Scan for the cell matching the given text and deliver its (x, y) coordinate at center. 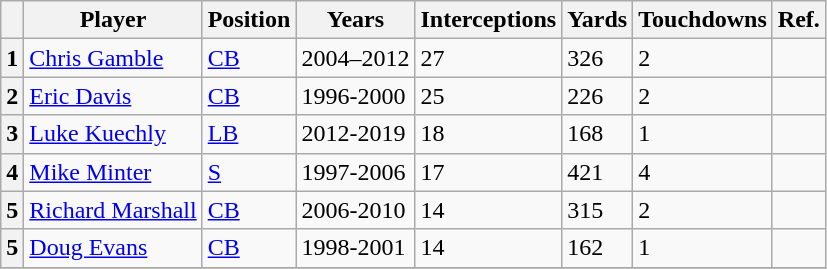
168 (598, 134)
LB (249, 134)
18 (488, 134)
Mike Minter (113, 172)
3 (12, 134)
Position (249, 20)
Touchdowns (703, 20)
Years (356, 20)
Richard Marshall (113, 210)
17 (488, 172)
27 (488, 58)
326 (598, 58)
1998-2001 (356, 248)
Eric Davis (113, 96)
421 (598, 172)
Ref. (798, 20)
1997-2006 (356, 172)
226 (598, 96)
Interceptions (488, 20)
2004–2012 (356, 58)
Player (113, 20)
Chris Gamble (113, 58)
Yards (598, 20)
315 (598, 210)
25 (488, 96)
Doug Evans (113, 248)
2012-2019 (356, 134)
162 (598, 248)
Luke Kuechly (113, 134)
2006-2010 (356, 210)
S (249, 172)
1996-2000 (356, 96)
